Pinpoint the cell where the given text exists, returning its (x, y) midpoint coordinate. 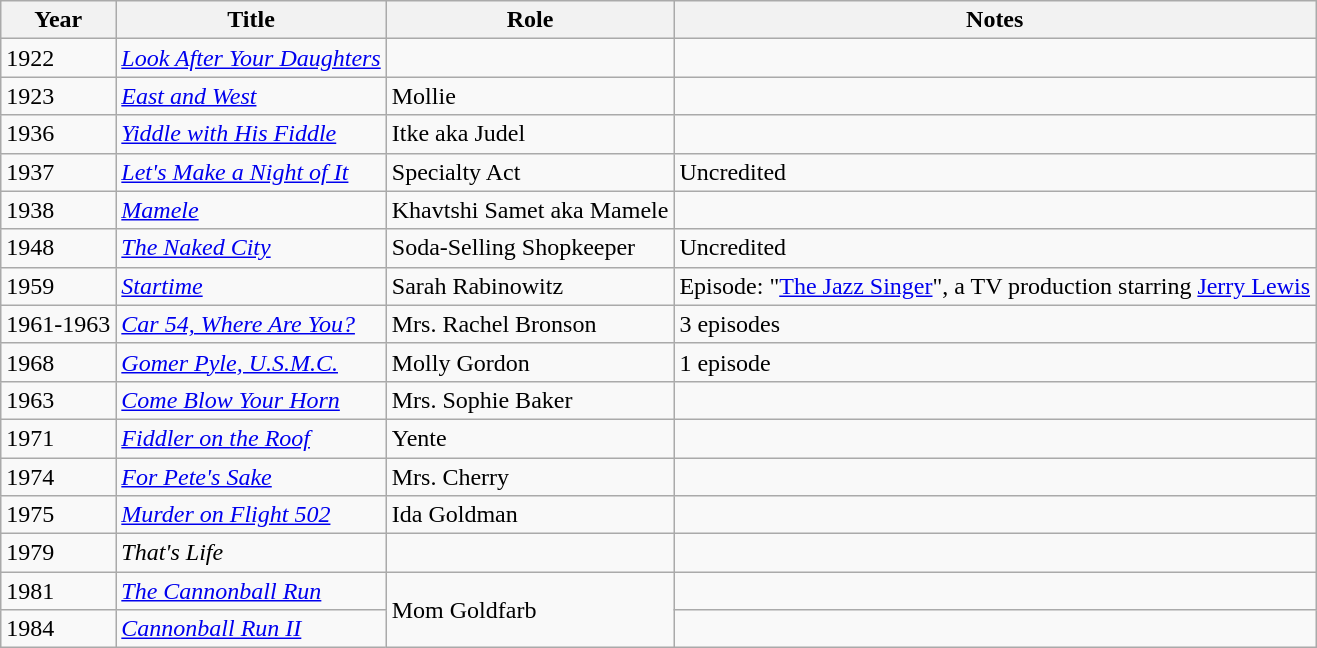
Soda-Selling Shopkeeper (530, 248)
Year (58, 20)
1922 (58, 58)
For Pete's Sake (251, 477)
1981 (58, 591)
Yiddle with His Fiddle (251, 134)
The Naked City (251, 248)
Cannonball Run II (251, 629)
Itke aka Judel (530, 134)
1961-1963 (58, 324)
1938 (58, 210)
Fiddler on the Roof (251, 438)
Gomer Pyle, U.S.M.C. (251, 362)
Episode: "The Jazz Singer", a TV production starring Jerry Lewis (995, 286)
Mrs. Cherry (530, 477)
Khavtshi Samet aka Mamele (530, 210)
1979 (58, 553)
1959 (58, 286)
Specialty Act (530, 172)
Mrs. Rachel Bronson (530, 324)
Ida Goldman (530, 515)
Mollie (530, 96)
1975 (58, 515)
East and West (251, 96)
1 episode (995, 362)
Yente (530, 438)
Sarah Rabinowitz (530, 286)
Role (530, 20)
1968 (58, 362)
1923 (58, 96)
1948 (58, 248)
1971 (58, 438)
Mamele (251, 210)
1984 (58, 629)
Mrs. Sophie Baker (530, 400)
Title (251, 20)
Come Blow Your Horn (251, 400)
1974 (58, 477)
Car 54, Where Are You? (251, 324)
Molly Gordon (530, 362)
1936 (58, 134)
Murder on Flight 502 (251, 515)
The Cannonball Run (251, 591)
Startime (251, 286)
3 episodes (995, 324)
Mom Goldfarb (530, 610)
That's Life (251, 553)
1937 (58, 172)
Look After Your Daughters (251, 58)
1963 (58, 400)
Notes (995, 20)
Let's Make a Night of It (251, 172)
